From the cell containing the given text, extract its center point as [X, Y] coordinate. 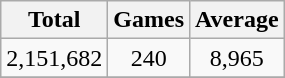
240 [149, 58]
Average [238, 20]
Total [54, 20]
Games [149, 20]
8,965 [238, 58]
2,151,682 [54, 58]
